Extract the [X, Y] coordinate from the center of the cell holding the provided text.  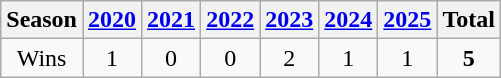
2022 [230, 20]
Season [42, 20]
Wins [42, 58]
2023 [290, 20]
5 [469, 58]
2 [290, 58]
2020 [112, 20]
2025 [408, 20]
2024 [348, 20]
Total [469, 20]
2021 [172, 20]
